Return the [x, y] coordinate for the center point of the cell that contains the specified text.  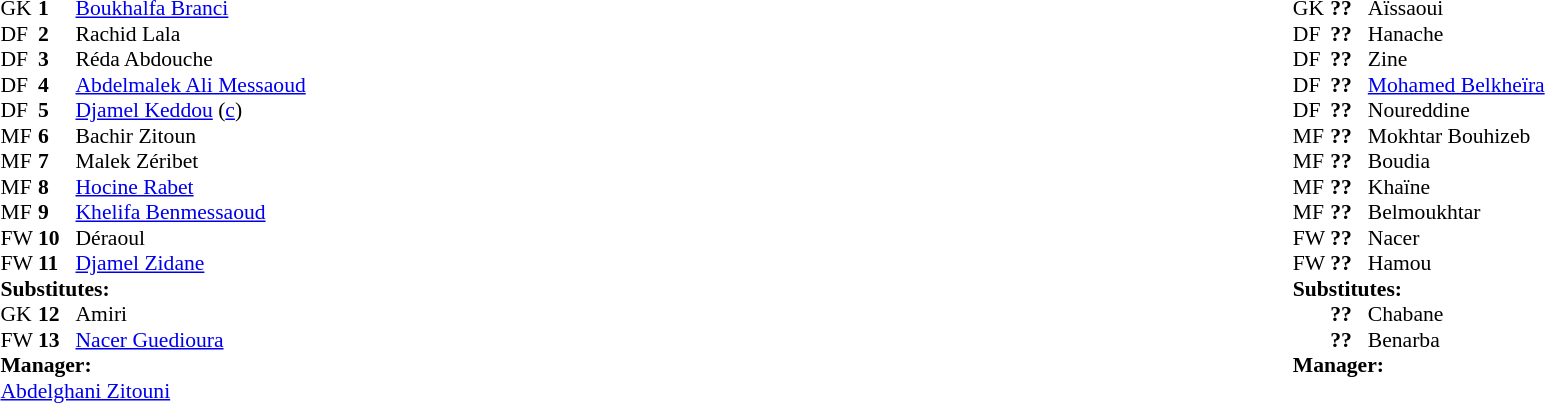
Nacer Guedioura [191, 340]
Hanache [1456, 34]
12 [57, 315]
Malek Zéribet [191, 161]
8 [57, 187]
5 [57, 111]
Réda Abdouche [191, 59]
2 [57, 34]
Bachir Zitoun [191, 136]
Mohamed Belkheïra [1456, 85]
Benarba [1456, 340]
Djamel Keddou (c) [191, 111]
6 [57, 136]
Mokhtar Bouhizeb [1456, 136]
9 [57, 213]
7 [57, 161]
Belmoukhtar [1456, 213]
Chabane [1456, 315]
Nacer [1456, 238]
Déraoul [191, 238]
Hamou [1456, 263]
Khaïne [1456, 187]
Zine [1456, 59]
3 [57, 59]
Amiri [191, 315]
Noureddine [1456, 111]
Hocine Rabet [191, 187]
Abdelmalek Ali Messaoud [191, 85]
Boudia [1456, 161]
Djamel Zidane [191, 263]
Khelifa Benmessaoud [191, 213]
10 [57, 238]
GK [19, 315]
Rachid Lala [191, 34]
11 [57, 263]
13 [57, 340]
4 [57, 85]
